Capture the cell that displays the provided text and extract its (X, Y) central coordinate. 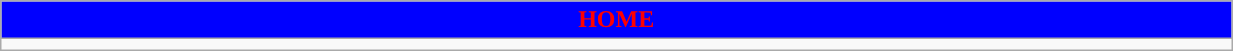
HOME (616, 20)
